Output the [X, Y] coordinate of the center of the cell containing the given text.  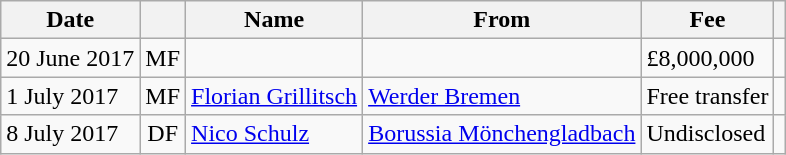
Fee [708, 20]
Werder Bremen [502, 96]
DF [163, 134]
Borussia Mönchengladbach [502, 134]
From [502, 20]
Undisclosed [708, 134]
Florian Grillitsch [274, 96]
Free transfer [708, 96]
Date [70, 20]
Nico Schulz [274, 134]
Name [274, 20]
8 July 2017 [70, 134]
20 June 2017 [70, 58]
£8,000,000 [708, 58]
1 July 2017 [70, 96]
